Determine the [X, Y] coordinate at the center of the cell enclosing the given text.  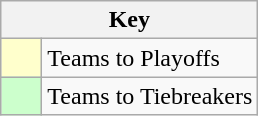
Teams to Playoffs [150, 58]
Teams to Tiebreakers [150, 96]
Key [130, 20]
